Output the (x, y) coordinate of the center of the cell containing the given text.  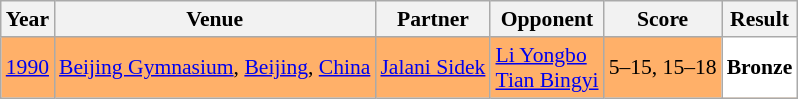
Result (760, 19)
5–15, 15–18 (663, 68)
Score (663, 19)
Bronze (760, 68)
Year (28, 19)
Beijing Gymnasium, Beijing, China (214, 68)
Venue (214, 19)
1990 (28, 68)
Opponent (546, 19)
Li Yongbo Tian Bingyi (546, 68)
Partner (432, 19)
Jalani Sidek (432, 68)
